From the cell containing the given text, extract its center point as [x, y] coordinate. 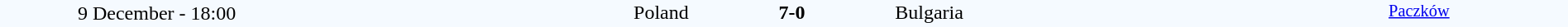
7-0 [791, 12]
Poland [501, 12]
Paczków [1419, 13]
9 December - 18:00 [157, 13]
Bulgaria [1082, 12]
